Identify which cell holds the provided text, then report its [x, y] central coordinate. 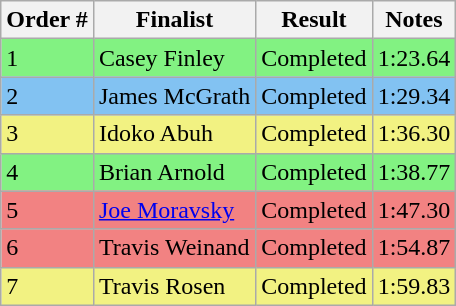
1:47.30 [414, 210]
2 [48, 96]
1:29.34 [414, 96]
James McGrath [174, 96]
Finalist [174, 20]
5 [48, 210]
3 [48, 134]
Order # [48, 20]
4 [48, 172]
Casey Finley [174, 58]
Result [314, 20]
Idoko Abuh [174, 134]
1:23.64 [414, 58]
1 [48, 58]
1:59.83 [414, 286]
Travis Weinand [174, 248]
1:38.77 [414, 172]
Notes [414, 20]
1:36.30 [414, 134]
1:54.87 [414, 248]
Joe Moravsky [174, 210]
Brian Arnold [174, 172]
7 [48, 286]
Travis Rosen [174, 286]
6 [48, 248]
